Identify which cell holds the provided text, then report its [X, Y] central coordinate. 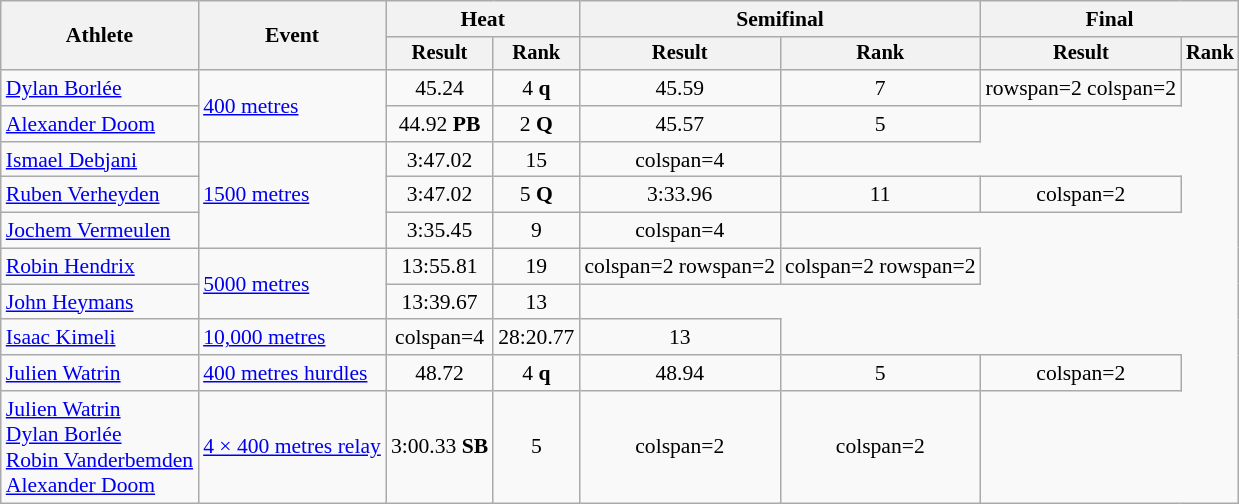
Ruben Verheyden [100, 195]
3:35.45 [440, 231]
Alexander Doom [100, 124]
1500 metres [292, 196]
15 [536, 160]
4 × 400 metres relay [292, 447]
Athlete [100, 36]
5 Q [536, 195]
19 [536, 267]
Dylan Borlée [100, 88]
Semifinal [780, 19]
48.94 [680, 373]
Julien WatrinDylan BorléeRobin VanderbemdenAlexander Doom [100, 447]
48.72 [440, 373]
45.24 [440, 88]
2 Q [536, 124]
3:00.33 SB [440, 447]
John Heymans [100, 302]
Isaac Kimeli [100, 338]
11 [880, 195]
400 metres [292, 106]
9 [536, 231]
10,000 metres [292, 338]
Robin Hendrix [100, 267]
13:39.67 [440, 302]
Heat [483, 19]
28:20.77 [536, 338]
45.59 [680, 88]
Final [1110, 19]
5000 metres [292, 284]
Jochem Vermeulen [100, 231]
Event [292, 36]
7 [880, 88]
44.92 PB [440, 124]
rowspan=2 colspan=2 [1082, 88]
Julien Watrin [100, 373]
400 metres hurdles [292, 373]
13:55.81 [440, 267]
45.57 [680, 124]
Ismael Debjani [100, 160]
3:33.96 [680, 195]
